Pinpoint the cell where the given text exists, returning its (x, y) midpoint coordinate. 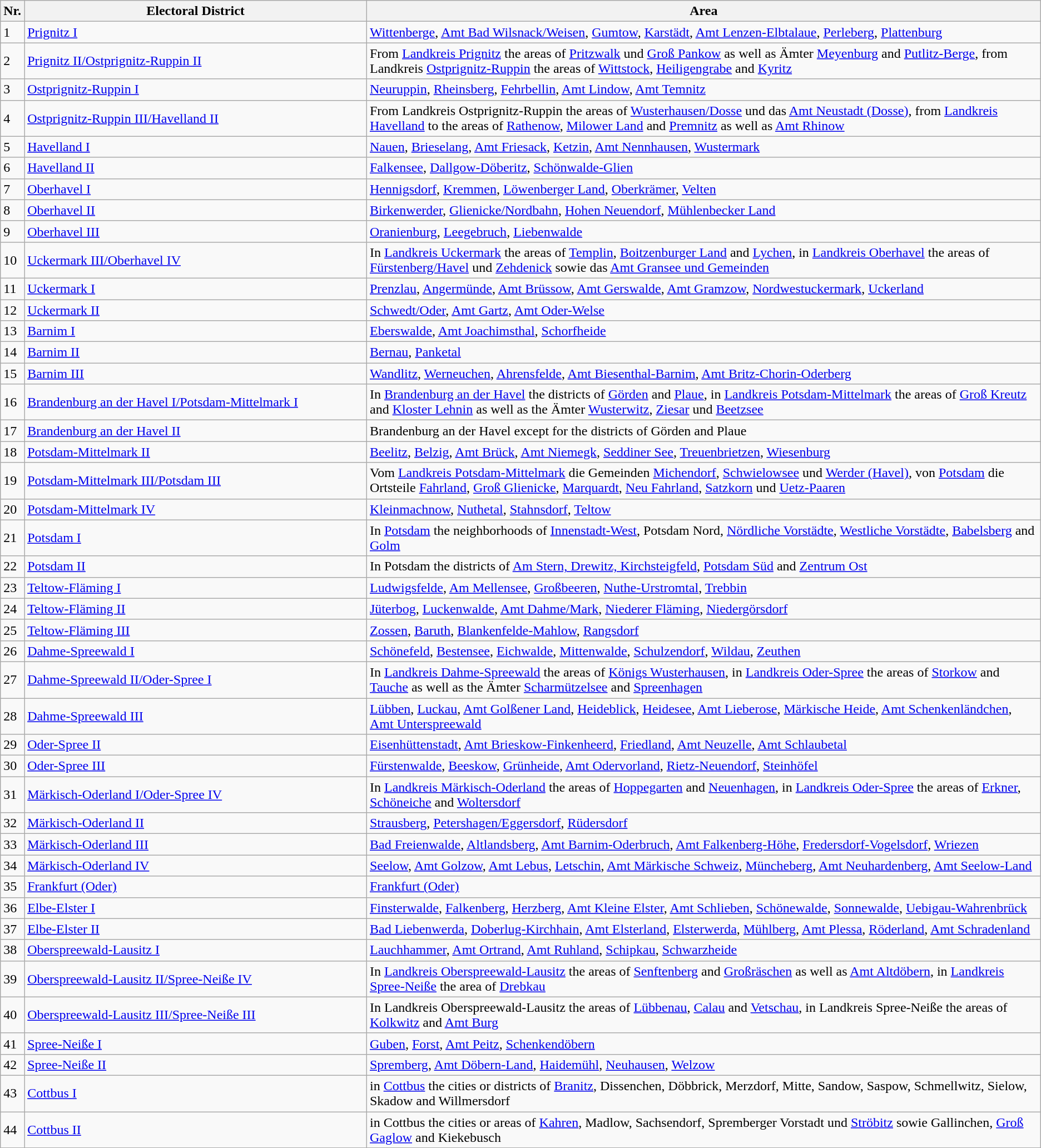
Oberhavel I (196, 189)
Falkensee, Dallgow-Döberitz, Schönwalde-Glien (703, 168)
Bad Liebenwerda, Doberlug-Kirchhain, Amt Elsterland, Elsterwerda, Mühlberg, Amt Plessa, Röderland, Amt Schradenland (703, 929)
Spremberg, Amt Döbern-Land, Haidemühl, Neuhausen, Welzow (703, 1065)
Dahme-Spreewald II/Oder-Spree I (196, 679)
Birkenwerder, Glienicke/Nordbahn, Hohen Neuendorf, Mühlenbecker Land (703, 210)
Lübben, Luckau, Amt Golßener Land, Heideblick, Heidesee, Amt Lieberose, Märkische Heide, Amt Schenkenländchen, Amt Unterspreewald (703, 716)
Prenzlau, Angermünde, Amt Brüssow, Amt Gerswalde, Amt Gramzow, Nordwestuckermark, Uckerland (703, 289)
Märkisch-Oderland IV (196, 866)
Brandenburg an der Havel I/Potsdam-Mittelmark I (196, 402)
Cottbus I (196, 1093)
Märkisch-Oderland I/Oder-Spree IV (196, 795)
In Potsdam the districts of Am Stern, Drewitz, Kirchsteigfeld, Potsdam Süd and Zentrum Ost (703, 566)
Area (703, 11)
Barnim II (196, 352)
Spree-Neiße II (196, 1065)
18 (12, 452)
24 (12, 609)
Finsterwalde, Falkenberg, Herzberg, Amt Kleine Elster, Amt Schlieben, Schönewalde, Sonnewalde, Uebigau-Wahrenbrück (703, 908)
Elbe-Elster I (196, 908)
Ostprignitz-Ruppin I (196, 90)
In Landkreis Oberspreewald-Lausitz the areas of Lübbenau, Calau and Vetschau, in Landkreis Spree-Neiße the areas of Kolkwitz and Amt Burg (703, 1015)
2 (12, 61)
20 (12, 509)
Oberspreewald-Lausitz I (196, 950)
28 (12, 716)
Ludwigsfelde, Am Mellensee, Großbeeren, Nuthe-Urstromtal, Trebbin (703, 588)
Prignitz II/Ostprignitz-Ruppin II (196, 61)
33 (12, 844)
Wandlitz, Werneuchen, Ahrensfelde, Amt Biesenthal-Barnim, Amt Britz-Chorin-Oderberg (703, 374)
Eisenhüttenstadt, Amt Brieskow-Finkenheerd, Friedland, Amt Neuzelle, Amt Schlaubetal (703, 745)
Beelitz, Belzig, Amt Brück, Amt Niemegk, Seddiner See, Treuenbrietzen, Wiesenburg (703, 452)
40 (12, 1015)
10 (12, 260)
Dahme-Spreewald I (196, 651)
Teltow-Fläming II (196, 609)
9 (12, 231)
Barnim III (196, 374)
Havelland I (196, 147)
Brandenburg an der Havel except for the districts of Görden and Plaue (703, 431)
Schwedt/Oder, Amt Gartz, Amt Oder-Welse (703, 310)
Uckermark III/Oberhavel IV (196, 260)
32 (12, 823)
Fürstenwalde, Beeskow, Grünheide, Amt Odervorland, Rietz-Neuendorf, Steinhöfel (703, 766)
Brandenburg an der Havel II (196, 431)
Potsdam I (196, 538)
in Cottbus the cities or areas of Kahren, Madlow, Sachsendorf, Spremberger Vorstadt und Ströbitz sowie Gallinchen, Groß Gaglow and Kiekebusch (703, 1130)
Schönefeld, Bestensee, Eichwalde, Mittenwalde, Schulzendorf, Wildau, Zeuthen (703, 651)
34 (12, 866)
38 (12, 950)
17 (12, 431)
Oranienburg, Leegebruch, Liebenwalde (703, 231)
7 (12, 189)
6 (12, 168)
in Cottbus the cities or districts of Branitz, Dissenchen, Döbbrick, Merzdorf, Mitte, Sandow, Saspow, Schmellwitz, Sielow, Skadow and Willmersdorf (703, 1093)
35 (12, 887)
Potsdam II (196, 566)
26 (12, 651)
43 (12, 1093)
Teltow-Fläming III (196, 630)
Guben, Forst, Amt Peitz, Schenkendöbern (703, 1043)
29 (12, 745)
Lauchhammer, Amt Ortrand, Amt Ruhland, Schipkau, Schwarzheide (703, 950)
Neuruppin, Rheinsberg, Fehrbellin, Amt Lindow, Amt Temnitz (703, 90)
30 (12, 766)
Potsdam-Mittelmark IV (196, 509)
Märkisch-Oderland III (196, 844)
Kleinmachnow, Nuthetal, Stahnsdorf, Teltow (703, 509)
Nauen, Brieselang, Amt Friesack, Ketzin, Amt Nennhausen, Wustermark (703, 147)
Uckermark II (196, 310)
Potsdam-Mittelmark II (196, 452)
In Landkreis Märkisch-Oderland the areas of Hoppegarten and Neuenhagen, in Landkreis Oder-Spree the areas of Erkner, Schöneiche and Woltersdorf (703, 795)
Cottbus II (196, 1130)
Märkisch-Oderland II (196, 823)
Wittenberge, Amt Bad Wilsnack/Weisen, Gumtow, Karstädt, Amt Lenzen-Elbtalaue, Perleberg, Plattenburg (703, 32)
In Potsdam the neighborhoods of Innenstadt-West, Potsdam Nord, Nördliche Vorstädte, Westliche Vorstädte, Babelsberg and Golm (703, 538)
Nr. (12, 11)
Oder-Spree II (196, 745)
37 (12, 929)
Uckermark I (196, 289)
44 (12, 1130)
Teltow-Fläming I (196, 588)
Havelland II (196, 168)
Dahme-Spreewald III (196, 716)
12 (12, 310)
Elbe-Elster II (196, 929)
11 (12, 289)
22 (12, 566)
3 (12, 90)
Zossen, Baruth, Blankenfelde-Mahlow, Rangsdorf (703, 630)
Ostprignitz-Ruppin III/Havelland II (196, 118)
5 (12, 147)
Bad Freienwalde, Altlandsberg, Amt Barnim-Oderbruch, Amt Falkenberg-Höhe, Fredersdorf-Vogelsdorf, Wriezen (703, 844)
15 (12, 374)
36 (12, 908)
21 (12, 538)
8 (12, 210)
13 (12, 331)
16 (12, 402)
Electoral District (196, 11)
Seelow, Amt Golzow, Amt Lebus, Letschin, Amt Märkische Schweiz, Müncheberg, Amt Neuhardenberg, Amt Seelow-Land (703, 866)
Strausberg, Petershagen/Eggersdorf, Rüdersdorf (703, 823)
19 (12, 480)
1 (12, 32)
Oberspreewald-Lausitz II/Spree-Neiße IV (196, 978)
23 (12, 588)
27 (12, 679)
Eberswalde, Amt Joachimsthal, Schorfheide (703, 331)
42 (12, 1065)
25 (12, 630)
4 (12, 118)
Potsdam-Mittelmark III/Potsdam III (196, 480)
Spree-Neiße I (196, 1043)
Oberhavel III (196, 231)
39 (12, 978)
14 (12, 352)
In Landkreis Oberspreewald-Lausitz the areas of Senftenberg and Großräschen as well as Amt Altdöbern, in Landkreis Spree-Neiße the area of Drebkau (703, 978)
Bernau, Panketal (703, 352)
Jüterbog, Luckenwalde, Amt Dahme/Mark, Niederer Fläming, Niedergörsdorf (703, 609)
31 (12, 795)
Barnim I (196, 331)
Hennigsdorf, Kremmen, Löwenberger Land, Oberkrämer, Velten (703, 189)
Oder-Spree III (196, 766)
41 (12, 1043)
Oberhavel II (196, 210)
Oberspreewald-Lausitz III/Spree-Neiße III (196, 1015)
Prignitz I (196, 32)
